Locate the cell with the specified text and output its (x, y) center coordinate. 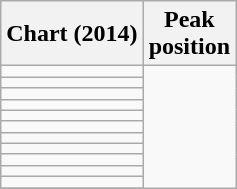
Chart (2014) (72, 34)
Peakposition (189, 34)
